Pinpoint the cell where the given text exists, returning its (X, Y) midpoint coordinate. 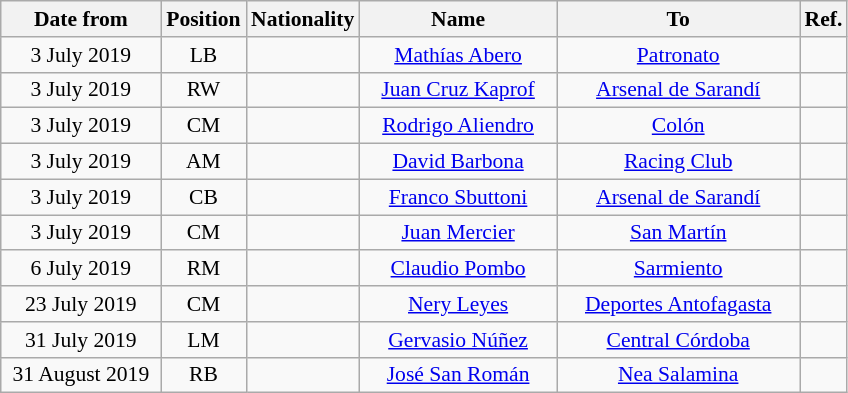
RB (204, 375)
CB (204, 197)
Juan Mercier (458, 233)
José San Román (458, 375)
Nea Salamina (678, 375)
Central Córdoba (678, 340)
RM (204, 269)
AM (204, 162)
Patronato (678, 55)
Deportes Antofagasta (678, 304)
Colón (678, 126)
Ref. (824, 19)
Claudio Pombo (458, 269)
Position (204, 19)
6 July 2019 (81, 269)
Gervasio Núñez (458, 340)
Franco Sbuttoni (458, 197)
Juan Cruz Kaprof (458, 90)
Name (458, 19)
Sarmiento (678, 269)
LM (204, 340)
RW (204, 90)
23 July 2019 (81, 304)
To (678, 19)
Nery Leyes (458, 304)
31 August 2019 (81, 375)
Mathías Abero (458, 55)
David Barbona (458, 162)
LB (204, 55)
Racing Club (678, 162)
San Martín (678, 233)
Nationality (302, 19)
31 July 2019 (81, 340)
Rodrigo Aliendro (458, 126)
Date from (81, 19)
